Return the [x, y] coordinate for the center point of the cell that contains the specified text.  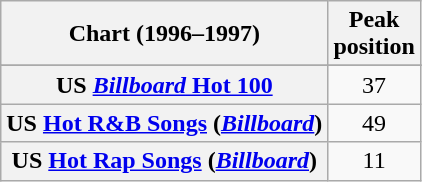
37 [374, 85]
Peakposition [374, 34]
49 [374, 123]
US Billboard Hot 100 [164, 85]
Chart (1996–1997) [164, 34]
US Hot Rap Songs (Billboard) [164, 161]
11 [374, 161]
US Hot R&B Songs (Billboard) [164, 123]
